Output the [X, Y] coordinate of the center of the cell containing the given text.  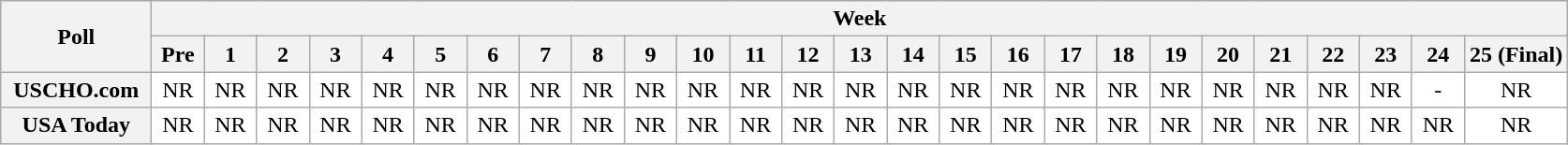
18 [1123, 54]
22 [1333, 54]
8 [598, 54]
15 [966, 54]
19 [1176, 54]
10 [703, 54]
24 [1438, 54]
Pre [178, 54]
7 [545, 54]
11 [755, 54]
23 [1385, 54]
Week [860, 19]
3 [335, 54]
21 [1280, 54]
9 [650, 54]
- [1438, 90]
2 [283, 54]
1 [230, 54]
4 [388, 54]
13 [861, 54]
USCHO.com [77, 90]
16 [1018, 54]
USA Today [77, 125]
12 [808, 54]
25 (Final) [1516, 54]
17 [1071, 54]
6 [493, 54]
14 [913, 54]
20 [1228, 54]
Poll [77, 36]
5 [440, 54]
